Scan for the cell matching the given text and deliver its [X, Y] coordinate at center. 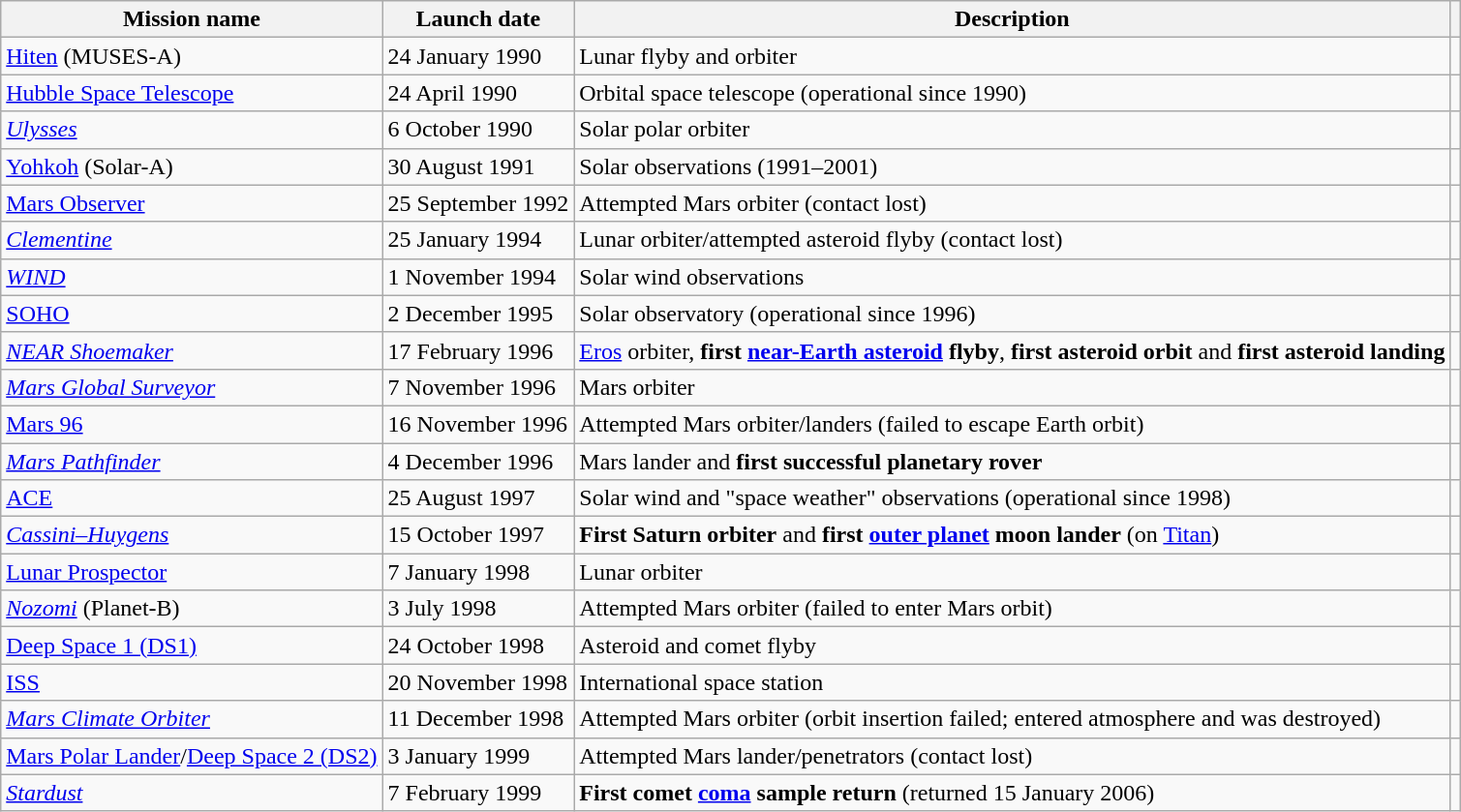
24 October 1998 [478, 646]
Solar polar orbiter [1013, 130]
Mars Global Surveyor [192, 387]
Deep Space 1 (DS1) [192, 646]
Hiten (MUSES-A) [192, 56]
Hubble Space Telescope [192, 93]
Mission name [192, 19]
Ulysses [192, 130]
Lunar Prospector [192, 572]
Attempted Mars orbiter (contact lost) [1013, 203]
Clementine [192, 240]
Orbital space telescope (operational since 1990) [1013, 93]
6 October 1990 [478, 130]
Mars Polar Lander/Deep Space 2 (DS2) [192, 756]
3 July 1998 [478, 609]
NEAR Shoemaker [192, 350]
WIND [192, 277]
Mars Climate Orbiter [192, 719]
17 February 1996 [478, 350]
30 August 1991 [478, 166]
Cassini–Huygens [192, 535]
Eros orbiter, first near-Earth asteroid flyby, first asteroid orbit and first asteroid landing [1013, 350]
24 January 1990 [478, 56]
1 November 1994 [478, 277]
Mars lander and first successful planetary rover [1013, 462]
7 November 1996 [478, 387]
Yohkoh (Solar-A) [192, 166]
Solar observatory (operational since 1996) [1013, 314]
7 January 1998 [478, 572]
Attempted Mars orbiter/landers (failed to escape Earth orbit) [1013, 424]
SOHO [192, 314]
Lunar orbiter/attempted asteroid flyby (contact lost) [1013, 240]
Solar wind observations [1013, 277]
25 August 1997 [478, 498]
Attempted Mars orbiter (failed to enter Mars orbit) [1013, 609]
Lunar flyby and orbiter [1013, 56]
Nozomi (Planet-B) [192, 609]
24 April 1990 [478, 93]
3 January 1999 [478, 756]
Stardust [192, 793]
ISS [192, 682]
Mars orbiter [1013, 387]
International space station [1013, 682]
11 December 1998 [478, 719]
Launch date [478, 19]
First comet coma sample return (returned 15 January 2006) [1013, 793]
Mars 96 [192, 424]
20 November 1998 [478, 682]
15 October 1997 [478, 535]
25 January 1994 [478, 240]
7 February 1999 [478, 793]
Description [1013, 19]
4 December 1996 [478, 462]
2 December 1995 [478, 314]
Mars Observer [192, 203]
Lunar orbiter [1013, 572]
Solar observations (1991–2001) [1013, 166]
Solar wind and "space weather" observations (operational since 1998) [1013, 498]
25 September 1992 [478, 203]
Attempted Mars orbiter (orbit insertion failed; entered atmosphere and was destroyed) [1013, 719]
First Saturn orbiter and first outer planet moon lander (on Titan) [1013, 535]
Attempted Mars lander/penetrators (contact lost) [1013, 756]
Mars Pathfinder [192, 462]
16 November 1996 [478, 424]
Asteroid and comet flyby [1013, 646]
ACE [192, 498]
